Capture the cell that displays the provided text and extract its [x, y] central coordinate. 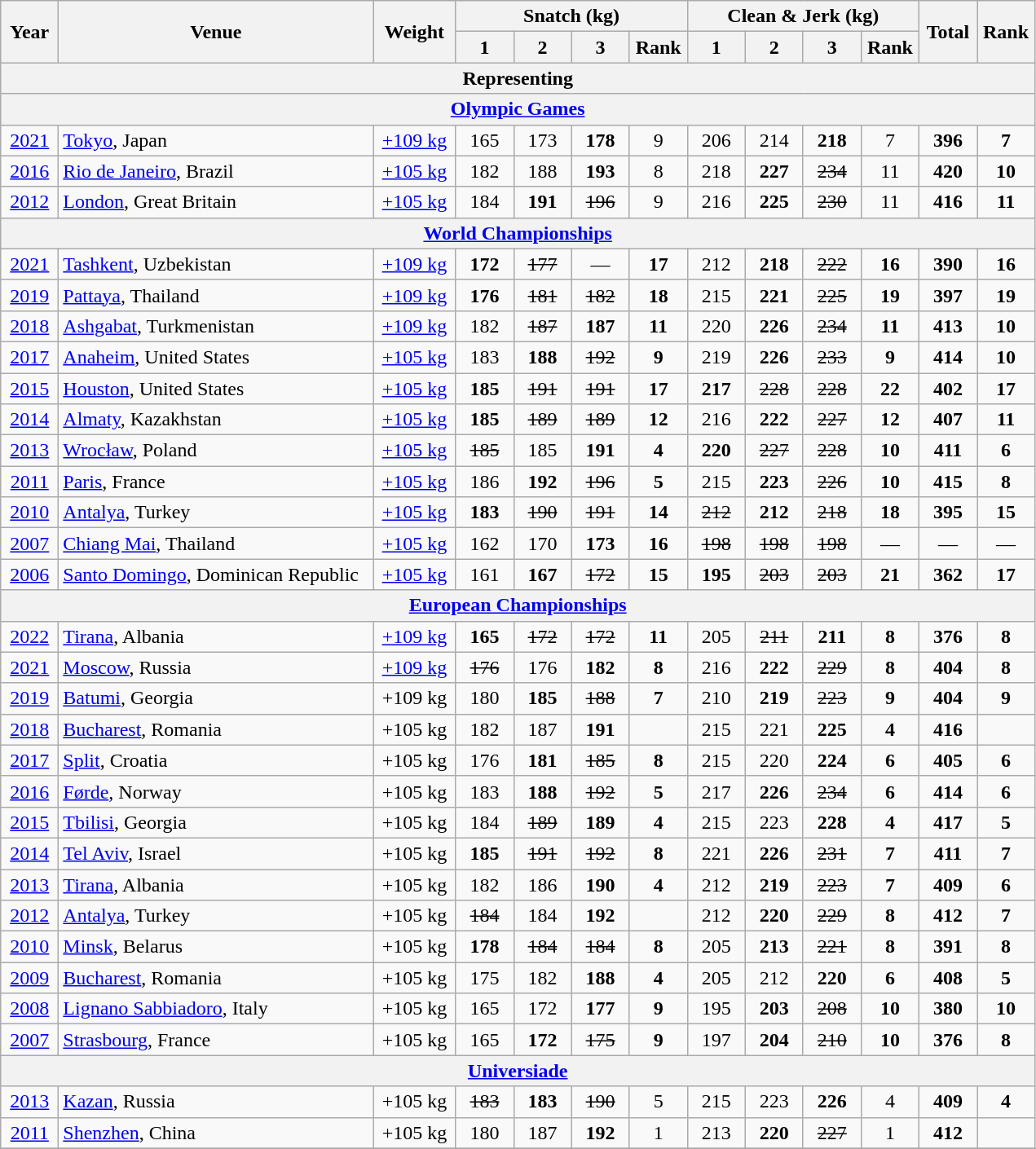
Chiang Mai, Thailand [216, 544]
197 [716, 1040]
Ashgabat, Turkmenistan [216, 326]
395 [947, 513]
2006 [29, 574]
208 [831, 1009]
390 [947, 264]
Lignano Sabbiadoro, Italy [216, 1009]
Batumi, Georgia [216, 698]
Tokyo, Japan [216, 140]
Strasbourg, France [216, 1040]
170 [543, 544]
2022 [29, 636]
World Championships [518, 233]
Wrocław, Poland [216, 451]
2008 [29, 1009]
161 [484, 574]
Førde, Norway [216, 791]
402 [947, 389]
Houston, United States [216, 389]
Shenzhen, China [216, 1133]
405 [947, 760]
231 [831, 853]
233 [831, 357]
Paris, France [216, 482]
Pattaya, Thailand [216, 295]
420 [947, 171]
413 [947, 326]
Venue [216, 32]
Moscow, Russia [216, 667]
22 [890, 389]
380 [947, 1009]
Rio de Janeiro, Brazil [216, 171]
407 [947, 420]
Anaheim, United States [216, 357]
Clean & Jerk (kg) [803, 16]
415 [947, 482]
14 [659, 513]
Kazan, Russia [216, 1102]
Minsk, Belarus [216, 947]
Weight [414, 32]
214 [774, 140]
Tbilisi, Georgia [216, 822]
417 [947, 822]
397 [947, 295]
Snatch (kg) [571, 16]
Split, Croatia [216, 760]
2009 [29, 978]
362 [947, 574]
Almaty, Kazakhstan [216, 420]
European Championships [518, 605]
193 [600, 171]
Tel Aviv, Israel [216, 853]
London, Great Britain [216, 202]
206 [716, 140]
162 [484, 544]
Santo Domingo, Dominican Republic [216, 574]
396 [947, 140]
230 [831, 202]
Representing [518, 78]
408 [947, 978]
21 [890, 574]
Universiade [518, 1071]
Olympic Games [518, 109]
167 [543, 574]
224 [831, 760]
Total [947, 32]
204 [774, 1040]
391 [947, 947]
Year [29, 32]
Tashkent, Uzbekistan [216, 264]
